Find where the given text appears and provide that cell's center as (x, y) coordinate. 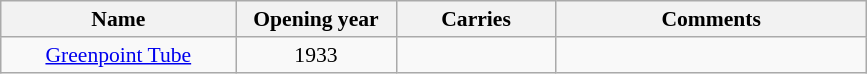
Comments (711, 19)
Opening year (316, 19)
Greenpoint Tube (118, 55)
Carries (476, 19)
Name (118, 19)
1933 (316, 55)
